Return (x, y) of the center of cell containing provided text 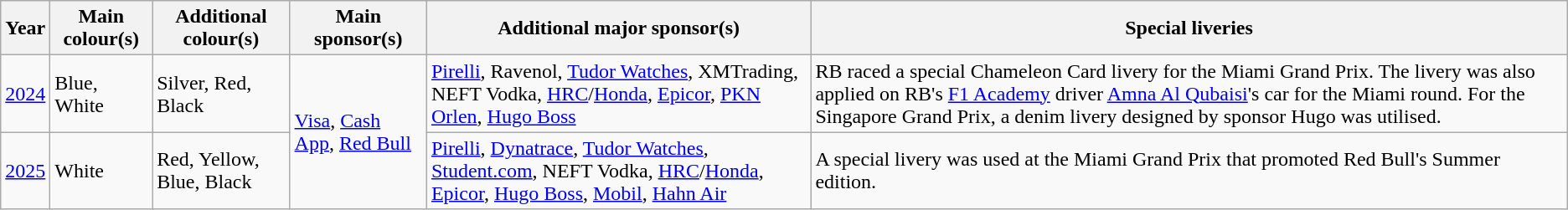
Main colour(s) (101, 28)
2025 (25, 171)
Silver, Red, Black (221, 94)
Pirelli, Dynatrace, Tudor Watches, Student.com, NEFT Vodka, HRC/Honda, Epicor, Hugo Boss, Mobil, Hahn Air (618, 171)
White (101, 171)
Additional colour(s) (221, 28)
2024 (25, 94)
A special livery was used at the Miami Grand Prix that promoted Red Bull's Summer edition. (1189, 171)
Main sponsor(s) (358, 28)
Blue, White (101, 94)
Special liveries (1189, 28)
Red, Yellow, Blue, Black (221, 171)
Visa, Cash App, Red Bull (358, 132)
Additional major sponsor(s) (618, 28)
Pirelli, Ravenol, Tudor Watches, XMTrading, NEFT Vodka, HRC/Honda, Epicor, PKN Orlen, Hugo Boss (618, 94)
Year (25, 28)
